Return the [x, y] coordinate for the center point of the cell that contains the specified text.  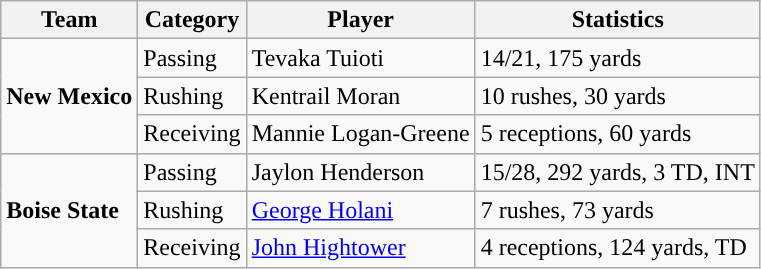
Mannie Logan-Greene [360, 134]
Statistics [618, 20]
10 rushes, 30 yards [618, 96]
Boise State [70, 210]
5 receptions, 60 yards [618, 134]
Player [360, 20]
7 rushes, 73 yards [618, 210]
New Mexico [70, 96]
George Holani [360, 210]
Kentrail Moran [360, 96]
Category [192, 20]
15/28, 292 yards, 3 TD, INT [618, 172]
4 receptions, 124 yards, TD [618, 248]
Jaylon Henderson [360, 172]
John Hightower [360, 248]
Team [70, 20]
14/21, 175 yards [618, 58]
Tevaka Tuioti [360, 58]
